Detect which cell encompasses the target text, then output its (X, Y) center coordinate. 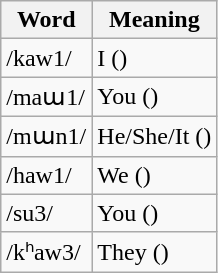
/kʰaw3/ (46, 252)
/mɯn1/ (46, 136)
We () (154, 175)
They () (154, 252)
/kaw1/ (46, 58)
/su3/ (46, 213)
He/She/It () (154, 136)
I () (154, 58)
/maɯ1/ (46, 97)
/haw1/ (46, 175)
Word (46, 20)
Meaning (154, 20)
